Provide the (x, y) coordinate of the cell's center where the given text is located.  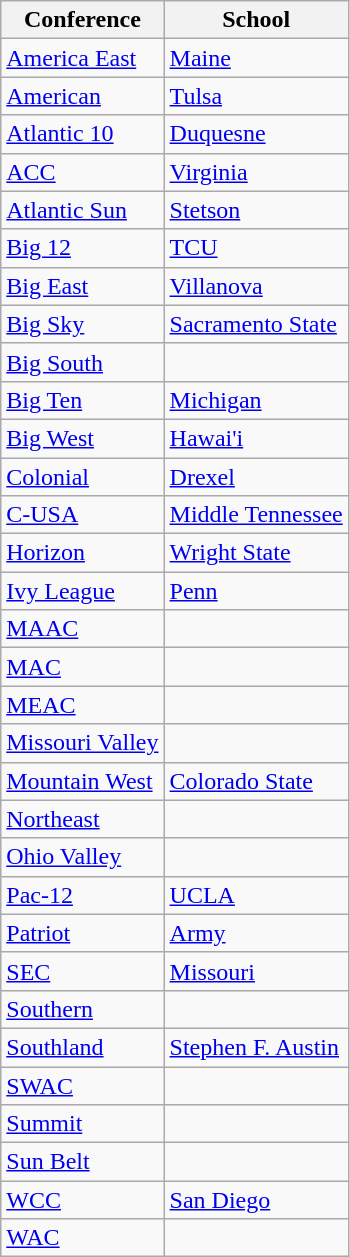
Colonial (82, 477)
Stetson (256, 210)
Virginia (256, 172)
Southern (82, 1009)
Missouri (256, 971)
School (256, 20)
Big Sky (82, 324)
Atlantic 10 (82, 134)
Michigan (256, 400)
American (82, 96)
ACC (82, 172)
Summit (82, 1124)
Mountain West (82, 781)
Ohio Valley (82, 857)
Big West (82, 438)
Big Ten (82, 400)
Conference (82, 20)
WAC (82, 1238)
Duquesne (256, 134)
Big 12 (82, 248)
Wright State (256, 553)
Drexel (256, 477)
C-USA (82, 515)
Horizon (82, 553)
Southland (82, 1047)
San Diego (256, 1200)
Tulsa (256, 96)
Maine (256, 58)
Stephen F. Austin (256, 1047)
MEAC (82, 705)
Ivy League (82, 591)
Sun Belt (82, 1162)
Pac-12 (82, 895)
SWAC (82, 1085)
Middle Tennessee (256, 515)
America East (82, 58)
Missouri Valley (82, 743)
Villanova (256, 286)
Big South (82, 362)
Patriot (82, 933)
WCC (82, 1200)
MAAC (82, 629)
Sacramento State (256, 324)
Atlantic Sun (82, 210)
Hawai'i (256, 438)
SEC (82, 971)
UCLA (256, 895)
MAC (82, 667)
TCU (256, 248)
Colorado State (256, 781)
Northeast (82, 819)
Big East (82, 286)
Army (256, 933)
Penn (256, 591)
